Detect which cell encompasses the target text, then output its [X, Y] center coordinate. 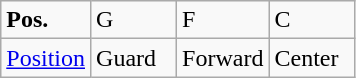
F [223, 20]
Center [312, 58]
C [312, 20]
G [134, 20]
Guard [134, 58]
Forward [223, 58]
Pos. [46, 20]
Position [46, 58]
